Scan for the cell matching the given text and deliver its [X, Y] coordinate at center. 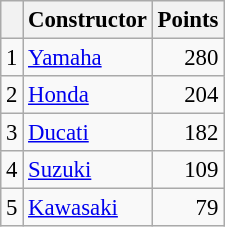
Kawasaki [88, 208]
3 [12, 133]
Ducati [88, 133]
Points [188, 20]
Honda [88, 95]
Yamaha [88, 58]
5 [12, 208]
4 [12, 170]
79 [188, 208]
109 [188, 170]
204 [188, 95]
1 [12, 58]
280 [188, 58]
Suzuki [88, 170]
Constructor [88, 20]
2 [12, 95]
182 [188, 133]
